Provide the [X, Y] coordinate of the cell's center where the given text is located.  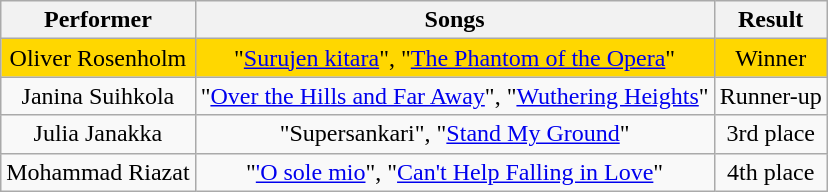
Songs [454, 20]
"Supersankari", "Stand My Ground" [454, 134]
3rd place [770, 134]
Runner-up [770, 96]
"Surujen kitara", "The Phantom of the Opera" [454, 58]
"'O sole mio", "Can't Help Falling in Love" [454, 172]
Winner [770, 58]
Performer [98, 20]
4th place [770, 172]
Result [770, 20]
Mohammad Riazat [98, 172]
Julia Janakka [98, 134]
"Over the Hills and Far Away", "Wuthering Heights" [454, 96]
Oliver Rosenholm [98, 58]
Janina Suihkola [98, 96]
